Capture the cell that displays the provided text and extract its (x, y) central coordinate. 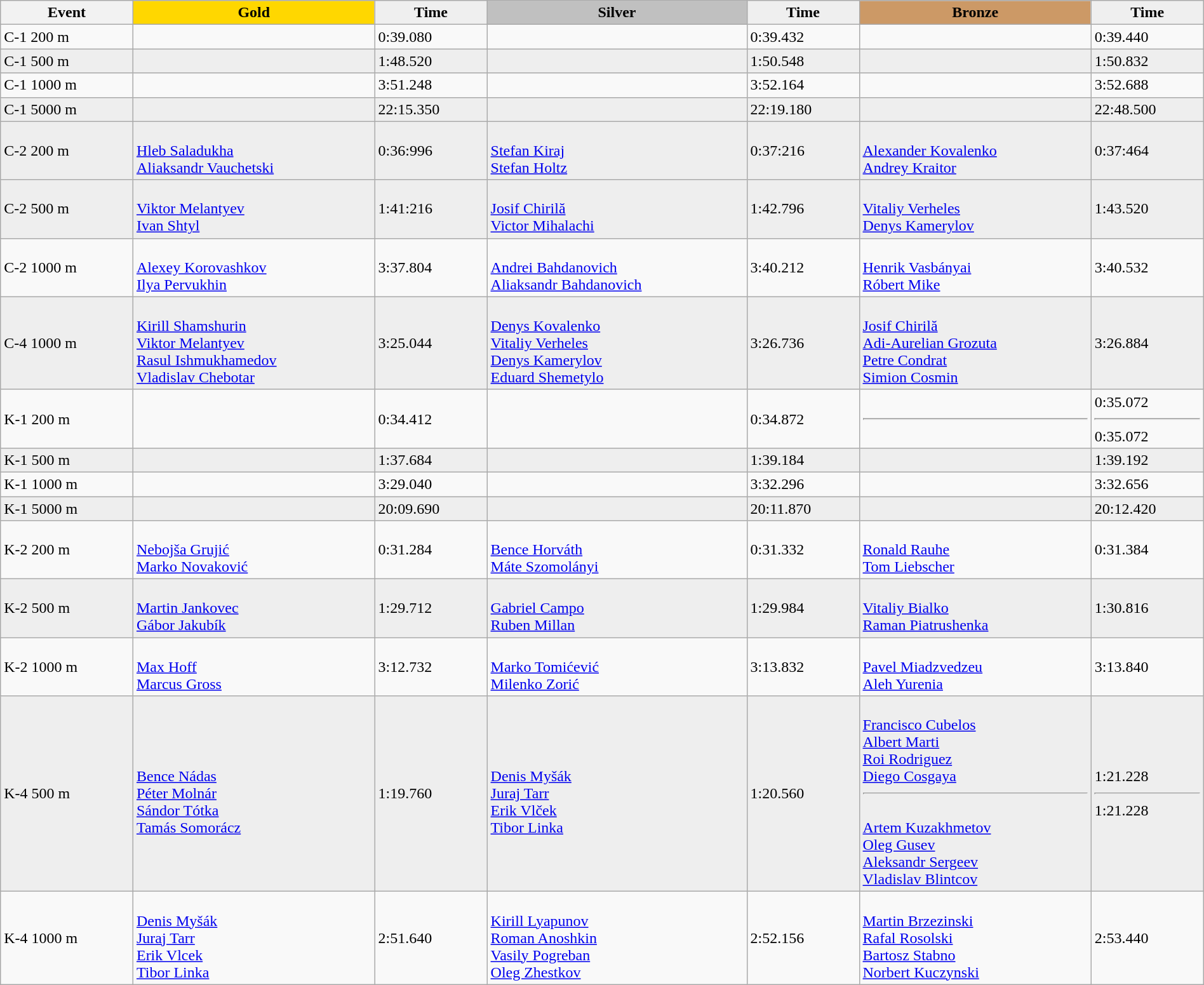
20:12.420 (1147, 509)
K-1 500 m (67, 460)
Francisco CubelosAlbert MartiRoi RodriguezDiego CosgayaArtem KuzakhmetovOleg GusevAleksandr SergeevVladislav Blintcov (975, 794)
K-2 500 m (67, 608)
Marko TomićevićMilenko Zorić (617, 667)
2:53.440 (1147, 938)
3:13.832 (803, 667)
1:21.2281:21.228 (1147, 794)
2:51.640 (431, 938)
0:31.332 (803, 550)
Josif ChirilăAdi-Aurelian GrozutaPetre CondratSimion Cosmin (975, 343)
3:40.532 (1147, 267)
Kirill LyapunovRoman AnoshkinVasily PogrebanOleg Zhestkov (617, 938)
1:48.520 (431, 61)
0:39.080 (431, 37)
22:48.500 (1147, 109)
0:34.872 (803, 419)
22:19.180 (803, 109)
C-1 5000 m (67, 109)
K-1 200 m (67, 419)
0:35.0720:35.072 (1147, 419)
20:11.870 (803, 509)
Martin JankovecGábor Jakubík (254, 608)
3:26.884 (1147, 343)
Pavel MiadzvedzeuAleh Yurenia (975, 667)
Bence HorváthMáte Szomolányi (617, 550)
Silver (617, 13)
1:39.192 (1147, 460)
Max HoffMarcus Gross (254, 667)
Denis MyšákJuraj TarrErik VlčekTibor Linka (617, 794)
Gabriel CampoRuben Millan (617, 608)
Gold (254, 13)
Vitaliy VerhelesDenys Kamerylov (975, 209)
22:15.350 (431, 109)
1:39.184 (803, 460)
3:51.248 (431, 85)
0:31.284 (431, 550)
K-4 500 m (67, 794)
C-2 500 m (67, 209)
1:29.712 (431, 608)
C-1 1000 m (67, 85)
1:29.984 (803, 608)
3:32.656 (1147, 484)
1:19.760 (431, 794)
Hleb SaladukhaAliaksandr Vauchetski (254, 151)
K-4 1000 m (67, 938)
Henrik VasbányaiRóbert Mike (975, 267)
0:39.432 (803, 37)
3:52.164 (803, 85)
Kirill ShamshurinViktor MelantyevRasul IshmukhamedovVladislav Chebotar (254, 343)
3:13.840 (1147, 667)
Stefan KirajStefan Holtz (617, 151)
3:26.736 (803, 343)
C-4 1000 m (67, 343)
C-2 200 m (67, 151)
Denis MyšákJuraj TarrErik VlcekTibor Linka (254, 938)
2:52.156 (803, 938)
0:34.412 (431, 419)
Denys KovalenkoVitaliy VerhelesDenys KamerylovEduard Shemetylo (617, 343)
C-2 1000 m (67, 267)
Josif ChirilăVictor Mihalachi (617, 209)
0:37:464 (1147, 151)
Vitaliy BialkoRaman Piatrushenka (975, 608)
Ronald RauheTom Liebscher (975, 550)
1:50.548 (803, 61)
0:31.384 (1147, 550)
20:09.690 (431, 509)
3:52.688 (1147, 85)
3:12.732 (431, 667)
K-1 1000 m (67, 484)
3:40.212 (803, 267)
Andrei BahdanovichAliaksandr Bahdanovich (617, 267)
K-2 200 m (67, 550)
C-1 500 m (67, 61)
3:25.044 (431, 343)
K-1 5000 m (67, 509)
1:50.832 (1147, 61)
Alexey KorovashkovIlya Pervukhin (254, 267)
Alexander KovalenkoAndrey Kraitor (975, 151)
3:32.296 (803, 484)
3:29.040 (431, 484)
Nebojša GrujićMarko Novaković (254, 550)
0:36:996 (431, 151)
1:37.684 (431, 460)
Martin BrzezinskiRafal RosolskiBartosz StabnoNorbert Kuczynski (975, 938)
Viktor MelantyevIvan Shtyl (254, 209)
0:39.440 (1147, 37)
Bronze (975, 13)
1:41:216 (431, 209)
0:37:216 (803, 151)
Event (67, 13)
C-1 200 m (67, 37)
1:30.816 (1147, 608)
1:42.796 (803, 209)
3:37.804 (431, 267)
1:20.560 (803, 794)
K-2 1000 m (67, 667)
1:43.520 (1147, 209)
Bence NádasPéter MolnárSándor TótkaTamás Somorácz (254, 794)
